Capture the cell that displays the provided text and extract its (X, Y) central coordinate. 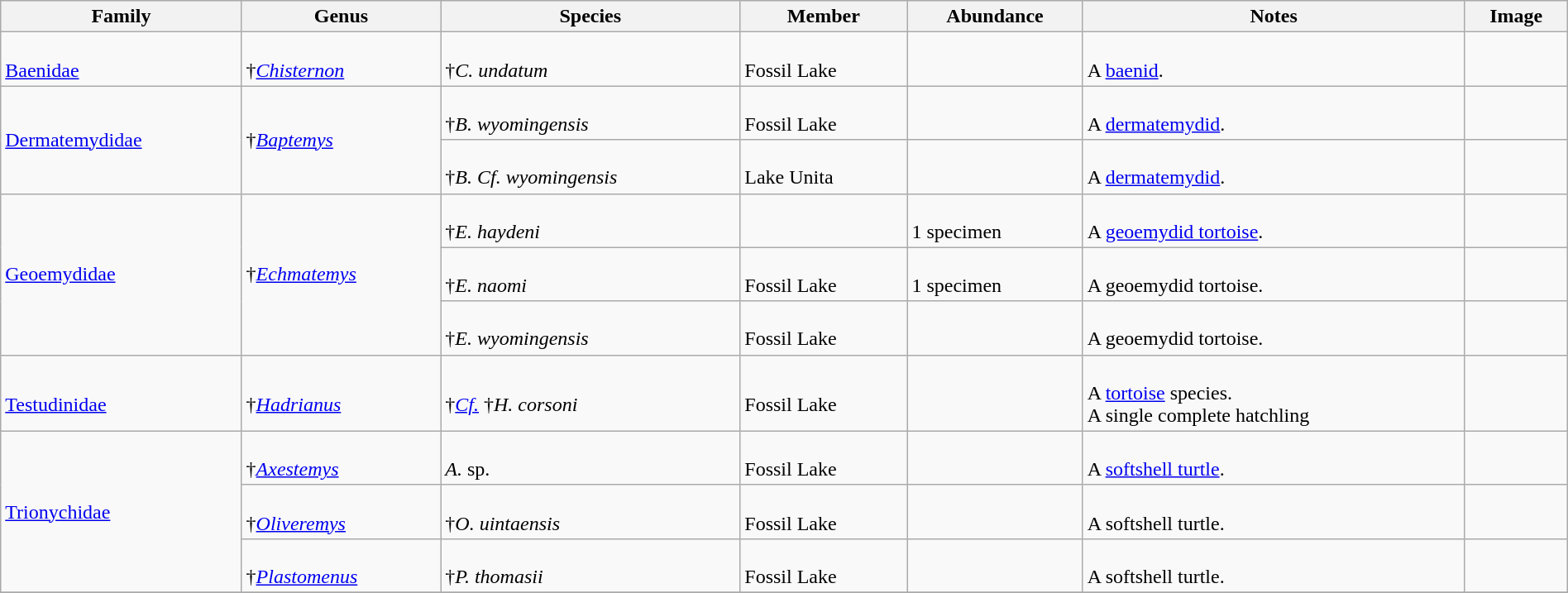
A. sp. (590, 458)
†E. wyomingensis (590, 328)
Trionychidae (121, 511)
†Cf. †H. corsoni (590, 393)
†Oliveremys (341, 511)
Dermatemydidae (121, 140)
†P. thomasii (590, 566)
Member (824, 17)
Family (121, 17)
Baenidae (121, 60)
Testudinidae (121, 393)
†Chisternon (341, 60)
Genus (341, 17)
†Hadrianus (341, 393)
†B. wyomingensis (590, 112)
†E. naomi (590, 275)
A tortoise species.A single complete hatchling (1274, 393)
Geoemydidae (121, 275)
†Baptemys (341, 140)
Image (1516, 17)
†C. undatum (590, 60)
†Axestemys (341, 458)
†B. Cf. wyomingensis (590, 167)
Lake Unita (824, 167)
Notes (1274, 17)
†Plastomenus (341, 566)
Abundance (995, 17)
A baenid. (1274, 60)
Species (590, 17)
†Echmatemys (341, 275)
†O. uintaensis (590, 511)
†E. haydeni (590, 220)
